From the cell containing the given text, extract its center point as [X, Y] coordinate. 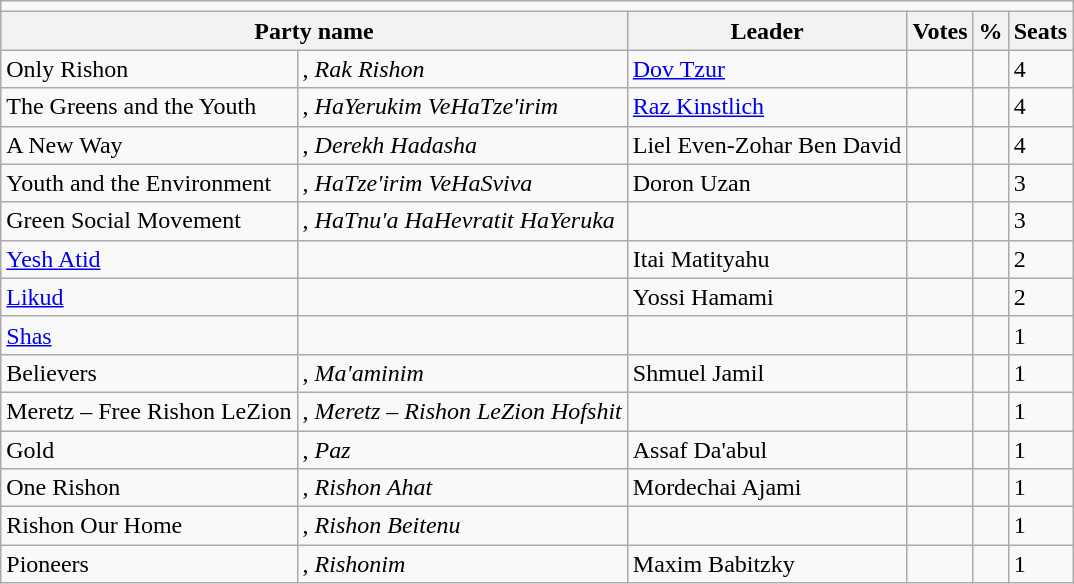
Doron Uzan [767, 183]
, Ma'aminim [462, 373]
Mordechai Ajami [767, 488]
One Rishon [149, 488]
Party name [314, 31]
, Rishon Ahat [462, 488]
, Rishon Beitenu [462, 526]
Believers [149, 373]
Green Social Movement [149, 221]
, HaYerukim VeHaTze'irim [462, 107]
Seats [1040, 31]
Dov Tzur [767, 69]
The Greens and the Youth [149, 107]
, Meretz – Rishon LeZion Hofshit [462, 411]
Votes [940, 31]
Gold [149, 449]
Pioneers [149, 564]
, Rak Rishon [462, 69]
Leader [767, 31]
Yossi Hamami [767, 297]
Shas [149, 335]
Shmuel Jamil [767, 373]
Meretz – Free Rishon LeZion [149, 411]
Assaf Da'abul [767, 449]
Likud [149, 297]
Maxim Babitzky [767, 564]
Youth and the Environment [149, 183]
, HaTze'irim VeHaSviva [462, 183]
, Derekh Hadasha [462, 145]
Itai Matityahu [767, 259]
Raz Kinstlich [767, 107]
Rishon Our Home [149, 526]
% [990, 31]
, HaTnu'a HaHevratit HaYeruka [462, 221]
Yesh Atid [149, 259]
, Rishonim [462, 564]
Only Rishon [149, 69]
A New Way [149, 145]
Liel Even-Zohar Ben David [767, 145]
, Paz [462, 449]
